Find where the given text appears and provide that cell's center as (x, y) coordinate. 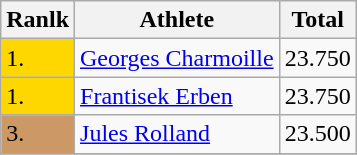
Ranlk (38, 20)
23.500 (318, 134)
Georges Charmoille (178, 58)
Jules Rolland (178, 134)
Total (318, 20)
3. (38, 134)
Athlete (178, 20)
Frantisek Erben (178, 96)
